Identify which cell holds the provided text, then report its (x, y) central coordinate. 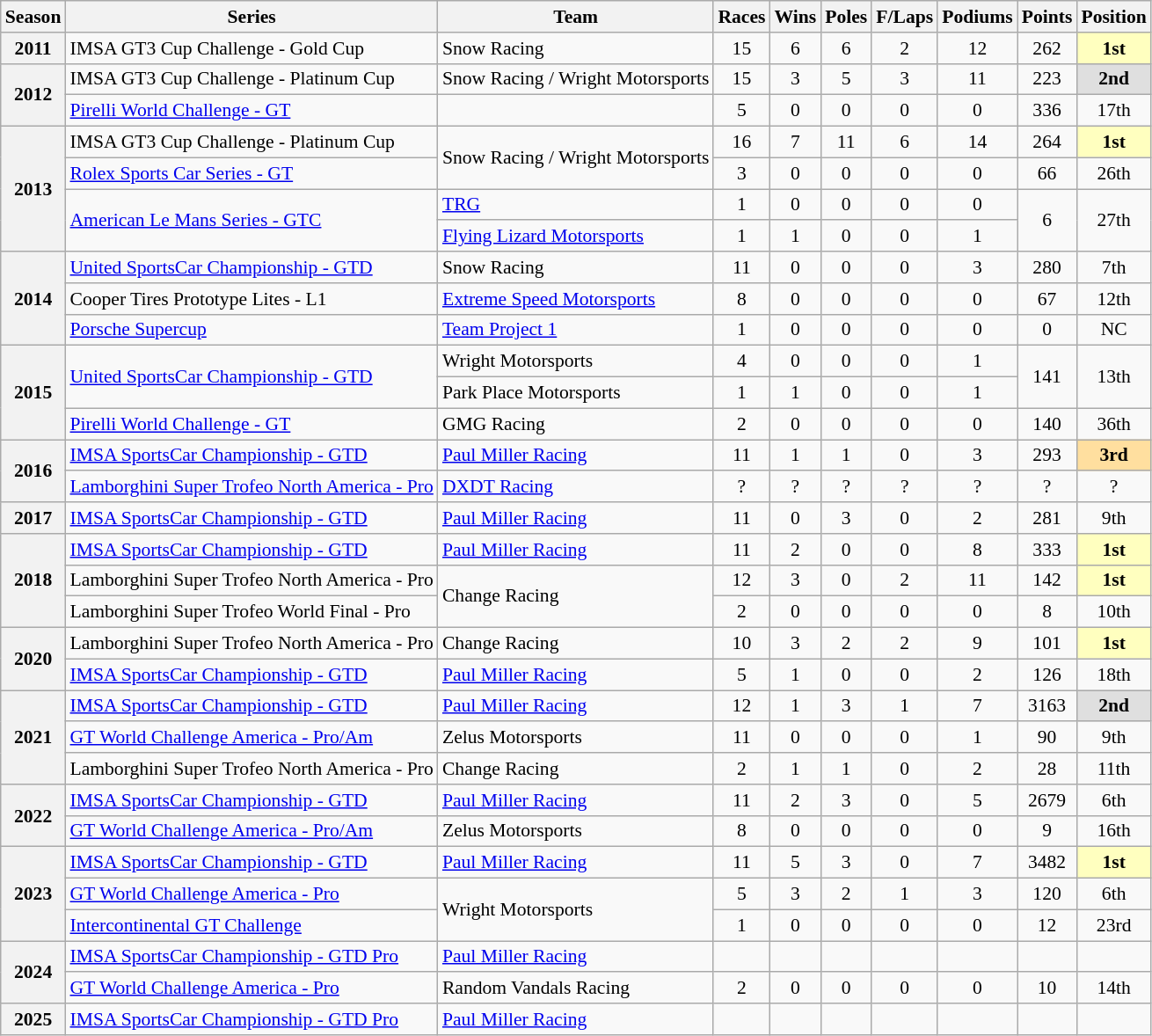
F/Laps (904, 17)
262 (1047, 48)
Lamborghini Super Trofeo World Final - Pro (252, 612)
16 (741, 142)
Extreme Speed Motorsports (575, 299)
TRG (575, 205)
333 (1047, 550)
101 (1047, 644)
13th (1113, 376)
36th (1113, 424)
2014 (33, 299)
Porsche Supercup (252, 330)
293 (1047, 456)
GMG Racing (575, 424)
120 (1047, 894)
281 (1047, 518)
IMSA GT3 Cup Challenge - Gold Cup (252, 48)
223 (1047, 79)
Races (741, 17)
Cooper Tires Prototype Lites - L1 (252, 299)
18th (1113, 675)
Flying Lizard Motorsports (575, 237)
2017 (33, 518)
4 (741, 361)
NC (1113, 330)
2020 (33, 660)
2021 (33, 737)
2024 (33, 973)
142 (1047, 580)
3482 (1047, 863)
2679 (1047, 800)
26th (1113, 173)
14th (1113, 989)
28 (1047, 769)
126 (1047, 675)
Random Vandals Racing (575, 989)
66 (1047, 173)
Wins (795, 17)
2023 (33, 894)
2022 (33, 816)
2012 (33, 95)
140 (1047, 424)
2016 (33, 471)
12th (1113, 299)
3rd (1113, 456)
7th (1113, 267)
27th (1113, 220)
16th (1113, 831)
Position (1113, 17)
336 (1047, 111)
Rolex Sports Car Series - GT (252, 173)
67 (1047, 299)
2013 (33, 189)
Poles (846, 17)
Season (33, 17)
Intercontinental GT Challenge (252, 925)
90 (1047, 738)
10th (1113, 612)
2015 (33, 392)
3163 (1047, 706)
11th (1113, 769)
17th (1113, 111)
14 (978, 142)
2011 (33, 48)
2018 (33, 580)
DXDT Racing (575, 487)
Series (252, 17)
Park Place Motorsports (575, 393)
Team (575, 17)
Team Project 1 (575, 330)
American Le Mans Series - GTC (252, 220)
280 (1047, 267)
Points (1047, 17)
Podiums (978, 17)
264 (1047, 142)
2025 (33, 1019)
23rd (1113, 925)
141 (1047, 376)
